Pinpoint the cell where the given text exists, returning its [X, Y] midpoint coordinate. 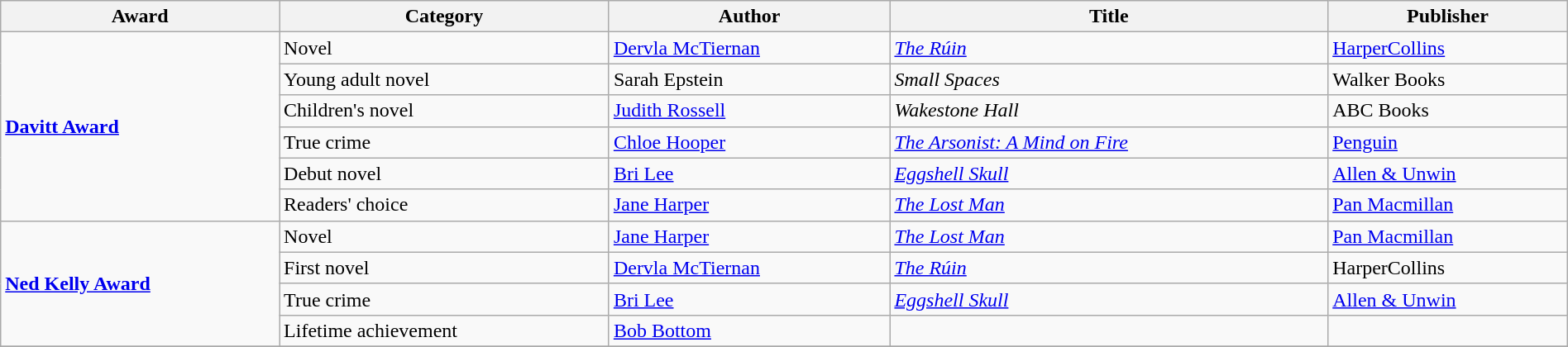
First novel [445, 268]
Judith Rossell [749, 111]
Title [1109, 17]
Author [749, 17]
Award [141, 17]
ABC Books [1448, 111]
Wakestone Hall [1109, 111]
Debut novel [445, 173]
Penguin [1448, 142]
Walker Books [1448, 79]
Sarah Epstein [749, 79]
Davitt Award [141, 126]
Ned Kelly Award [141, 283]
The Arsonist: A Mind on Fire [1109, 142]
Children's novel [445, 111]
Bob Bottom [749, 330]
Young adult novel [445, 79]
Category [445, 17]
Lifetime achievement [445, 330]
Chloe Hooper [749, 142]
Publisher [1448, 17]
Readers' choice [445, 205]
Small Spaces [1109, 79]
